Pinpoint the cell where the given text exists, returning its [x, y] midpoint coordinate. 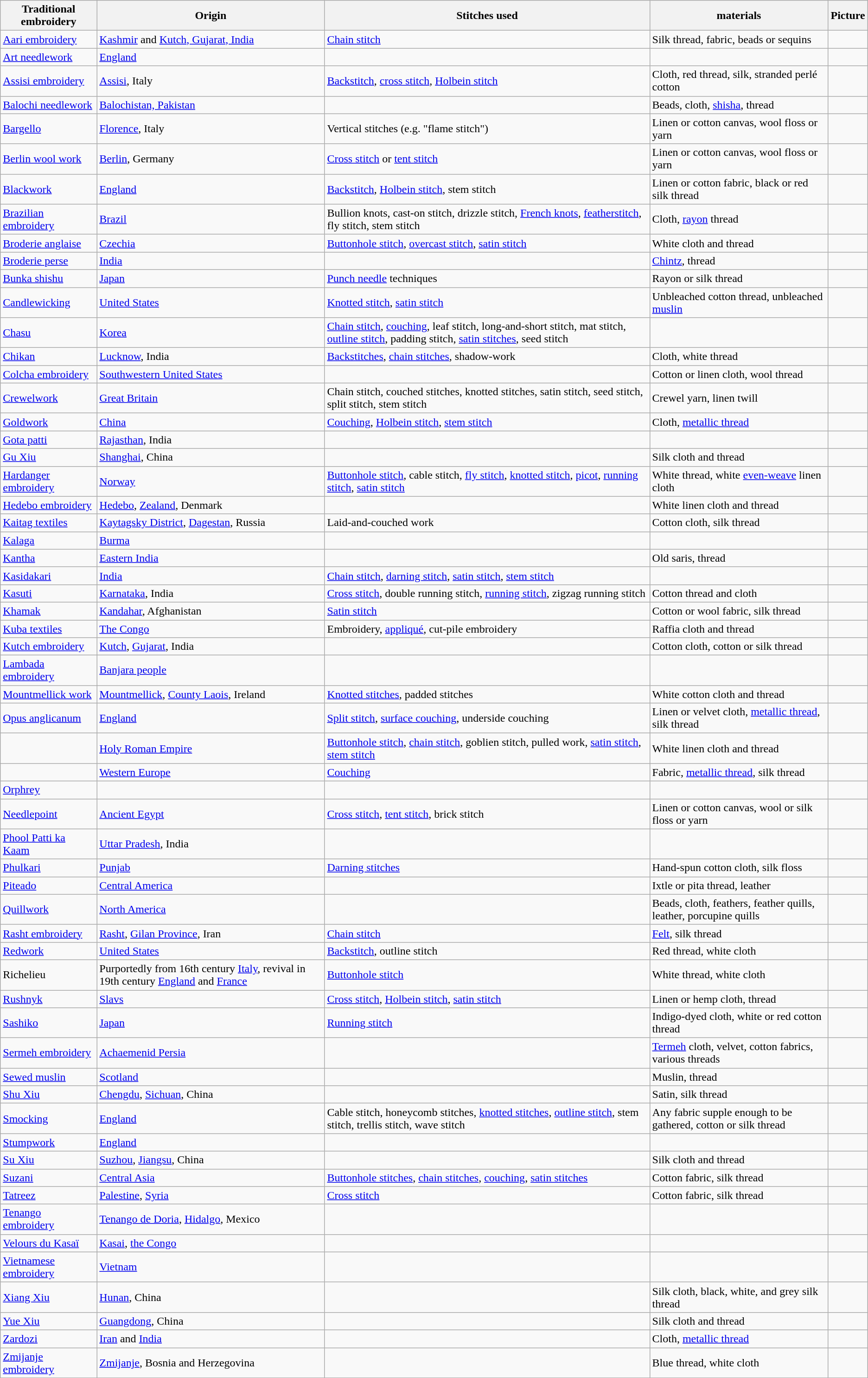
Kaytagsky District, Dagestan, Russia [211, 523]
Burma [211, 540]
Cloth, red thread, silk, stranded perlé cotton [739, 81]
Banjara people [211, 671]
Colcha embroidery [49, 374]
Chain stitch, couching, leaf stitch, long-and-short stitch, mat stitch, outline stitch, padding stitch, satin stitches, seed stitch [487, 333]
Scotland [211, 1077]
Central America [211, 885]
Cross stitch, double running stitch, running stitch, zigzag running stitch [487, 593]
Great Britain [211, 398]
Vertical stitches (e.g. "flame stitch") [487, 129]
Palestine, Syria [211, 1195]
Beads, cloth, shisha, thread [739, 105]
White cotton cloth and thread [739, 694]
Goldwork [49, 422]
Embroidery, appliqué, cut-pile embroidery [487, 628]
Kasai, the Congo [211, 1243]
Korea [211, 333]
Termeh cloth, velvet, cotton fabrics, various threads [739, 1053]
Laid-and-couched work [487, 523]
Blue thread, white cloth [739, 1363]
White cloth and thread [739, 243]
Chengdu, Sichuan, China [211, 1095]
Split stitch, surface couching, underside couching [487, 718]
Suzani [49, 1178]
Chain stitch, couched stitches, knotted stitches, satin stitch, seed stitch, split stitch, stem stitch [487, 398]
Cotton or linen cloth, wool thread [739, 374]
Red thread, white cloth [739, 951]
Redwork [49, 951]
Berlin, Germany [211, 159]
Backstitches, chain stitches, shadow-work [487, 357]
Vietnamese embroidery [49, 1267]
Kuba textiles [49, 628]
Raffia cloth and thread [739, 628]
Aari embroidery [49, 39]
Lucknow, India [211, 357]
Kandahar, Afghanistan [211, 611]
Eastern India [211, 558]
Picture [848, 16]
Kasidakari [49, 576]
Chasu [49, 333]
Achaemenid Persia [211, 1053]
Cloth, white thread [739, 357]
Kantha [49, 558]
Czechia [211, 243]
Western Europe [211, 772]
Lambada embroidery [49, 671]
Phool Patti ka Kaam [49, 844]
Assisi embroidery [49, 81]
China [211, 422]
Cross stitch or tent stitch [487, 159]
Sashiko [49, 1023]
Shu Xiu [49, 1095]
Cotton cloth, silk thread [739, 523]
Rajasthan, India [211, 440]
Couching, Holbein stitch, stem stitch [487, 422]
Linen or hemp cloth, thread [739, 999]
Indigo-dyed cloth, white or red cotton thread [739, 1023]
Kashmir and Kutch, Gujarat, India [211, 39]
Richelieu [49, 975]
Broderie anglaise [49, 243]
Velours du Kasaï [49, 1243]
Hedebo, Zealand, Denmark [211, 505]
Zmijanje, Bosnia and Herzegovina [211, 1363]
Silk thread, fabric, beads or sequins [739, 39]
Tatreez [49, 1195]
Stitches used [487, 16]
Sewed muslin [49, 1077]
Running stitch [487, 1023]
Ixtle or pita thread, leather [739, 885]
Kasuti [49, 593]
Phulkari [49, 868]
materials [739, 16]
Backstitch, Holbein stitch, stem stitch [487, 189]
Chintz, thread [739, 261]
Buttonhole stitch, overcast stitch, satin stitch [487, 243]
Gota patti [49, 440]
Xiang Xiu [49, 1297]
Punch needle techniques [487, 278]
Unbleached cotton thread, unbleached muslin [739, 302]
Tenango de Doria, Hidalgo, Mexico [211, 1219]
Iran and India [211, 1339]
Backstitch, cross stitch, Holbein stitch [487, 81]
Yue Xiu [49, 1321]
Berlin wool work [49, 159]
Norway [211, 481]
Suzhou, Jiangsu, China [211, 1160]
Central Asia [211, 1178]
Buttonhole stitch, chain stitch, goblien stitch, pulled work, satin stitch, stem stitch [487, 749]
Linen or velvet cloth, metallic thread, silk thread [739, 718]
Felt, silk thread [739, 933]
Chikan [49, 357]
Beads, cloth, feathers, feather quills, leather, porcupine quills [739, 909]
Chain stitch, darning stitch, satin stitch, stem stitch [487, 576]
Cotton or wool fabric, silk thread [739, 611]
Zardozi [49, 1339]
Rushnyk [49, 999]
Silk cloth, black, white, and grey silk thread [739, 1297]
Opus anglicanum [49, 718]
Purportedly from 16th century Italy, revival in 19th century England and France [211, 975]
Cross stitch, Holbein stitch, satin stitch [487, 999]
Muslin, thread [739, 1077]
Fabric, metallic thread, silk thread [739, 772]
Knotted stitch, satin stitch [487, 302]
Bullion knots, cast-on stitch, drizzle stitch, French knots, featherstitch, fly stitch, stem stitch [487, 219]
Hunan, China [211, 1297]
Crewelwork [49, 398]
Satin, silk thread [739, 1095]
Couching [487, 772]
White thread, white even-weave linen cloth [739, 481]
Cross stitch, tent stitch, brick stitch [487, 814]
Origin [211, 16]
Ancient Egypt [211, 814]
Crewel yarn, linen twill [739, 398]
North America [211, 909]
Kalaga [49, 540]
Su Xiu [49, 1160]
Southwestern United States [211, 374]
Vietnam [211, 1267]
Karnataka, India [211, 593]
Holy Roman Empire [211, 749]
The Congo [211, 628]
Bargello [49, 129]
Candlewicking [49, 302]
Mountmellick work [49, 694]
Assisi, Italy [211, 81]
Kutch, Gujarat, India [211, 647]
Hedebo embroidery [49, 505]
Cable stitch, honeycomb stitches, knotted stitches, outline stitch, stem stitch, trellis stitch, wave stitch [487, 1119]
Needlepoint [49, 814]
Kutch embroidery [49, 647]
Buttonhole stitches, chain stitches, couching, satin stitches [487, 1178]
Hardanger embroidery [49, 481]
Linen or cotton canvas, wool or silk floss or yarn [739, 814]
Blackwork [49, 189]
Satin stitch [487, 611]
Backstitch, outline stitch [487, 951]
Rasht embroidery [49, 933]
Art needlework [49, 57]
Mountmellick, County Laois, Ireland [211, 694]
Cloth, rayon thread [739, 219]
Balochistan, Pakistan [211, 105]
Brazilian embroidery [49, 219]
Cotton cloth, cotton or silk thread [739, 647]
Traditional embroidery [49, 16]
Cotton thread and cloth [739, 593]
Uttar Pradesh, India [211, 844]
Piteado [49, 885]
Hand-spun cotton cloth, silk floss [739, 868]
Cross stitch [487, 1195]
Smocking [49, 1119]
Slavs [211, 999]
Stumpwork [49, 1142]
Punjab [211, 868]
Florence, Italy [211, 129]
Quillwork [49, 909]
Buttonhole stitch, cable stitch, fly stitch, knotted stitch, picot, running stitch, satin stitch [487, 481]
Any fabric supple enough to be gathered, cotton or silk thread [739, 1119]
Brazil [211, 219]
Orphrey [49, 790]
Khamak [49, 611]
Knotted stitches, padded stitches [487, 694]
Rasht, Gilan Province, Iran [211, 933]
Old saris, thread [739, 558]
Sermeh embroidery [49, 1053]
Gu Xiu [49, 457]
Linen or cotton fabric, black or red silk thread [739, 189]
Buttonhole stitch [487, 975]
Shanghai, China [211, 457]
White thread, white cloth [739, 975]
Bunka shishu [49, 278]
Guangdong, China [211, 1321]
Darning stitches [487, 868]
Zmijanje embroidery [49, 1363]
Broderie perse [49, 261]
Balochi needlework [49, 105]
Tenango embroidery [49, 1219]
Rayon or silk thread [739, 278]
Kaitag textiles [49, 523]
